Search for the cell housing the specified text and yield its (X, Y) center coordinate. 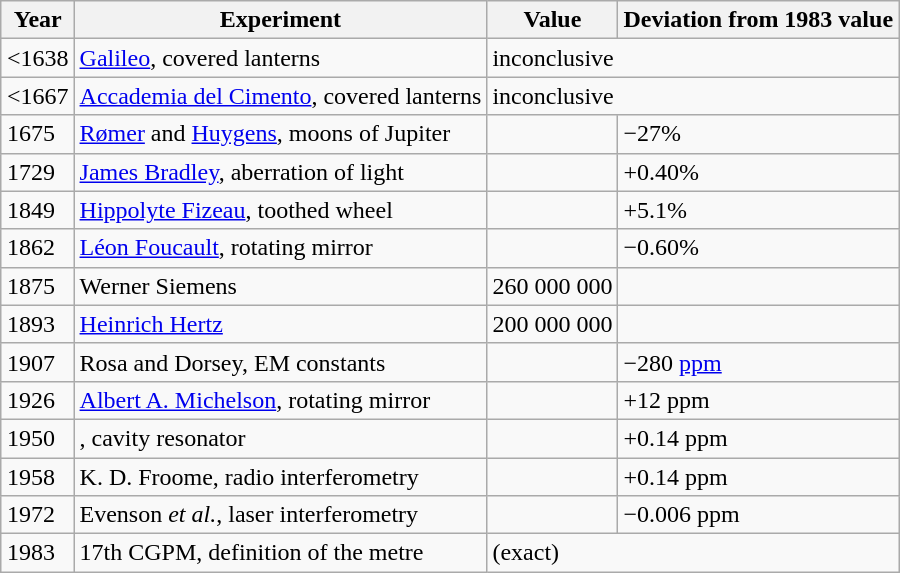
1729 (38, 172)
1926 (38, 400)
1675 (38, 134)
260 000 000 (552, 286)
<1638 (38, 58)
Heinrich Hertz (280, 324)
1862 (38, 248)
Evenson et al., laser interferometry (280, 515)
(exact) (693, 553)
−280 ppm (758, 362)
−0.006 ppm (758, 515)
K. D. Froome, radio interferometry (280, 477)
Rømer and Huygens, moons of Jupiter (280, 134)
Accademia del Cimento, covered lanterns (280, 96)
−0.60% (758, 248)
+0.40% (758, 172)
, cavity resonator (280, 438)
Deviation from 1983 value (758, 20)
+5.1% (758, 210)
17th CGPM, definition of the metre (280, 553)
1849 (38, 210)
Rosa and Dorsey, EM constants (280, 362)
Werner Siemens (280, 286)
James Bradley, aberration of light (280, 172)
1972 (38, 515)
1907 (38, 362)
+12 ppm (758, 400)
−27% (758, 134)
<1667 (38, 96)
1950 (38, 438)
Galileo, covered lanterns (280, 58)
Value (552, 20)
Experiment (280, 20)
1983 (38, 553)
Year (38, 20)
1875 (38, 286)
200 000 000 (552, 324)
Hippolyte Fizeau, toothed wheel (280, 210)
1958 (38, 477)
Léon Foucault, rotating mirror (280, 248)
1893 (38, 324)
Albert A. Michelson, rotating mirror (280, 400)
